Search for the cell housing the specified text and yield its [X, Y] center coordinate. 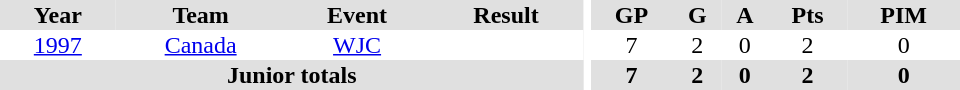
Result [506, 15]
G [698, 15]
Event [358, 15]
Junior totals [292, 75]
PIM [904, 15]
WJC [358, 45]
Canada [201, 45]
GP [631, 15]
A [745, 15]
Team [201, 15]
1997 [58, 45]
Year [58, 15]
Pts [808, 15]
